Scan for the cell matching the given text and deliver its [x, y] coordinate at center. 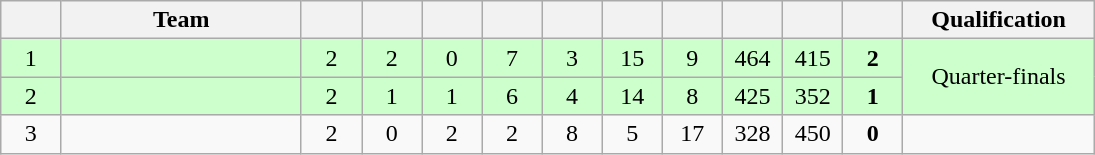
328 [752, 134]
415 [813, 58]
425 [752, 96]
14 [632, 96]
352 [813, 96]
15 [632, 58]
450 [813, 134]
7 [512, 58]
17 [692, 134]
4 [572, 96]
Quarter-finals [998, 77]
Team [182, 20]
6 [512, 96]
9 [692, 58]
464 [752, 58]
Qualification [998, 20]
5 [632, 134]
